Scan for the cell matching the given text and deliver its (x, y) coordinate at center. 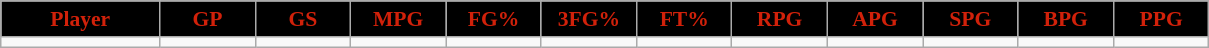
FT% (684, 19)
SPG (970, 19)
3FG% (588, 19)
BPG (1066, 19)
GP (208, 19)
FG% (494, 19)
RPG (780, 19)
APG (874, 19)
Player (80, 19)
MPG (398, 19)
GS (302, 19)
PPG (1161, 19)
